Extract the [X, Y] coordinate from the center of the cell holding the provided text.  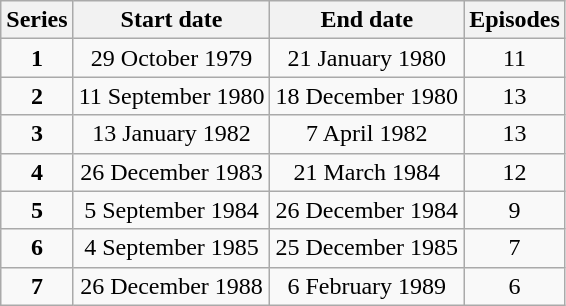
26 December 1988 [172, 286]
4 [37, 172]
11 September 1980 [172, 96]
3 [37, 134]
End date [367, 20]
5 September 1984 [172, 210]
26 December 1983 [172, 172]
21 January 1980 [367, 58]
6 February 1989 [367, 286]
Episodes [515, 20]
25 December 1985 [367, 248]
2 [37, 96]
4 September 1985 [172, 248]
5 [37, 210]
29 October 1979 [172, 58]
26 December 1984 [367, 210]
7 April 1982 [367, 134]
11 [515, 58]
Series [37, 20]
9 [515, 210]
12 [515, 172]
Start date [172, 20]
21 March 1984 [367, 172]
18 December 1980 [367, 96]
13 January 1982 [172, 134]
1 [37, 58]
